Scan for the cell matching the given text and deliver its [x, y] coordinate at center. 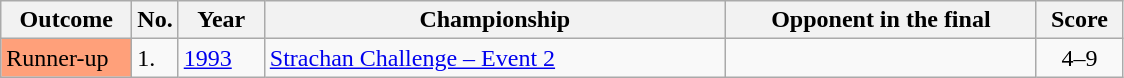
4–9 [1079, 58]
1. [155, 58]
Outcome [66, 20]
Score [1079, 20]
Opponent in the final [880, 20]
Strachan Challenge – Event 2 [494, 58]
Year [221, 20]
No. [155, 20]
Runner-up [66, 58]
1993 [221, 58]
Championship [494, 20]
